Pinpoint the cell where the given text exists, returning its (X, Y) midpoint coordinate. 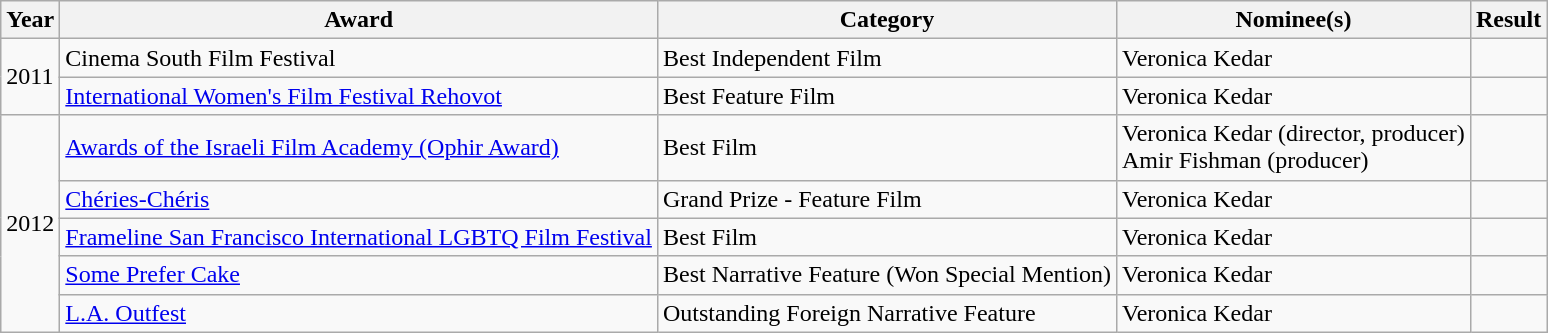
Category (886, 20)
Outstanding Foreign Narrative Feature (886, 313)
Chéries-Chéris (359, 199)
Veronica Kedar (director, producer)Amir Fishman (producer) (1293, 148)
2011 (30, 77)
Some Prefer Cake (359, 275)
Awards of the Israeli Film Academy (Ophir Award) (359, 148)
L.A. Outfest (359, 313)
Nominee(s) (1293, 20)
Grand Prize - Feature Film (886, 199)
Frameline San Francisco International LGBTQ Film Festival (359, 237)
Year (30, 20)
Cinema South Film Festival (359, 58)
Result (1508, 20)
Best Independent Film (886, 58)
Award (359, 20)
Best Narrative Feature (Won Special Mention) (886, 275)
International Women's Film Festival Rehovot (359, 96)
2012 (30, 224)
Best Feature Film (886, 96)
